For the text-containing cell, return its midpoint in [x, y] coordinate format. 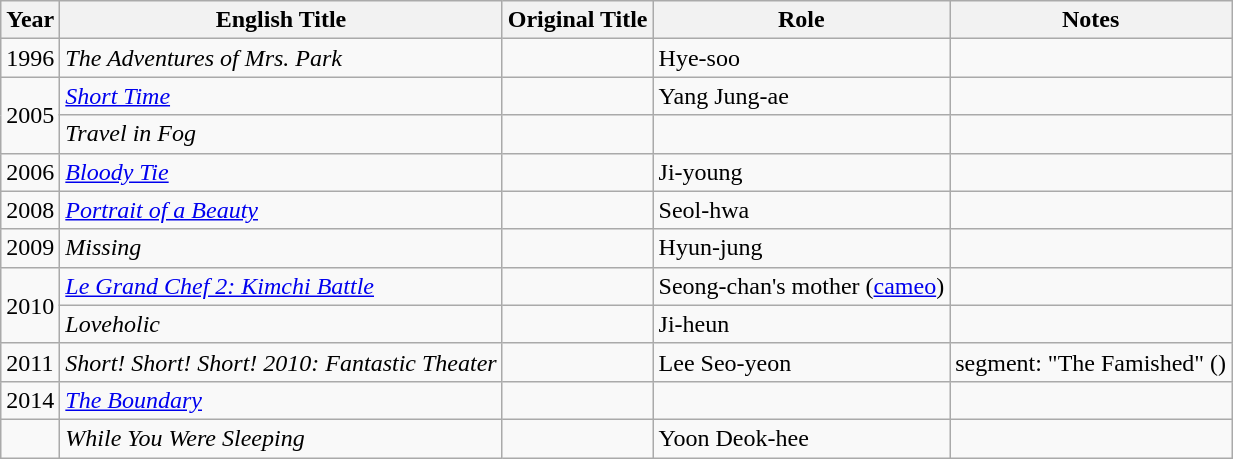
Portrait of a Beauty [281, 210]
Loveholic [281, 324]
2008 [30, 210]
2011 [30, 362]
Seong-chan's mother (cameo) [802, 286]
English Title [281, 20]
Ji-young [802, 172]
1996 [30, 58]
Travel in Fog [281, 134]
Seol-hwa [802, 210]
Short Time [281, 96]
Hye-soo [802, 58]
2010 [30, 305]
The Boundary [281, 400]
Original Title [578, 20]
Ji-heun [802, 324]
2005 [30, 115]
Role [802, 20]
Yang Jung-ae [802, 96]
Short! Short! Short! 2010: Fantastic Theater [281, 362]
Year [30, 20]
Bloody Tie [281, 172]
segment: "The Famished" () [1091, 362]
The Adventures of Mrs. Park [281, 58]
2014 [30, 400]
2009 [30, 248]
Missing [281, 248]
Lee Seo-yeon [802, 362]
Yoon Deok-hee [802, 438]
Notes [1091, 20]
While You Were Sleeping [281, 438]
Hyun-jung [802, 248]
2006 [30, 172]
Le Grand Chef 2: Kimchi Battle [281, 286]
